Identify which cell holds the provided text, then report its (x, y) central coordinate. 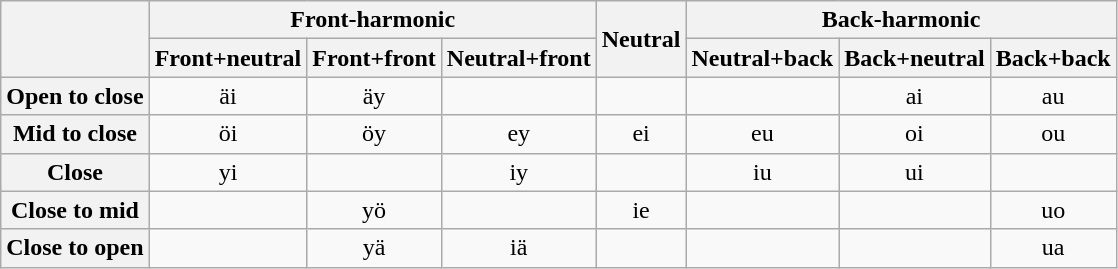
Neutral+back (762, 58)
öi (228, 134)
ou (1053, 134)
eu (762, 134)
ei (641, 134)
ai (914, 96)
Close to open (75, 248)
ie (641, 210)
Back-harmonic (901, 20)
ui (914, 172)
iä (518, 248)
uo (1053, 210)
Close (75, 172)
Close to mid (75, 210)
Neutral+front (518, 58)
ua (1053, 248)
yä (374, 248)
yö (374, 210)
au (1053, 96)
ey (518, 134)
öy (374, 134)
Back+neutral (914, 58)
Front+front (374, 58)
Back+back (1053, 58)
iu (762, 172)
Mid to close (75, 134)
Open to close (75, 96)
äi (228, 96)
iy (518, 172)
Front+neutral (228, 58)
äy (374, 96)
oi (914, 134)
yi (228, 172)
Front-harmonic (372, 20)
Neutral (641, 39)
